Scan for the cell matching the given text and deliver its (x, y) coordinate at center. 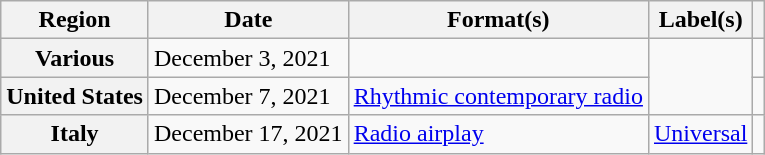
Date (248, 20)
Format(s) (498, 20)
December 3, 2021 (248, 58)
Radio airplay (498, 134)
Rhythmic contemporary radio (498, 96)
United States (75, 96)
December 7, 2021 (248, 96)
Universal (700, 134)
Label(s) (700, 20)
Italy (75, 134)
December 17, 2021 (248, 134)
Region (75, 20)
Various (75, 58)
